Determine the (X, Y) coordinate at the center of the cell enclosing the given text.  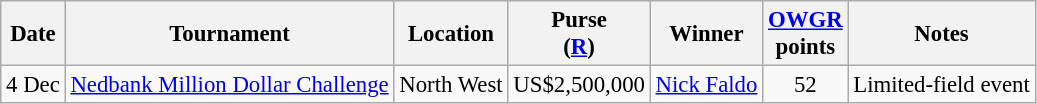
4 Dec (33, 85)
Nedbank Million Dollar Challenge (230, 85)
North West (451, 85)
52 (806, 85)
Nick Faldo (706, 85)
OWGRpoints (806, 34)
Limited-field event (942, 85)
Date (33, 34)
Location (451, 34)
Purse(R) (579, 34)
Tournament (230, 34)
Notes (942, 34)
US$2,500,000 (579, 85)
Winner (706, 34)
